Find where the given text appears and provide that cell's center as [x, y] coordinate. 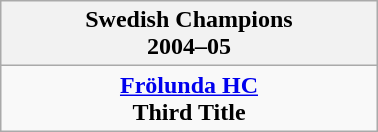
Frölunda HCThird Title [189, 98]
Swedish Champions2004–05 [189, 34]
